Detect which cell encompasses the target text, then output its (x, y) center coordinate. 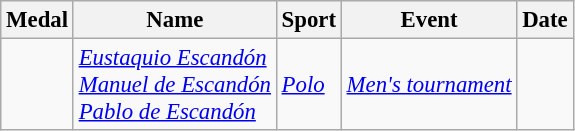
Name (174, 20)
Eustaquio EscandónManuel de EscandónPablo de Escandón (174, 85)
Date (545, 20)
Men's tournament (429, 85)
Event (429, 20)
Sport (308, 20)
Medal (38, 20)
Polo (308, 85)
